Pinpoint the cell where the given text exists, returning its (x, y) midpoint coordinate. 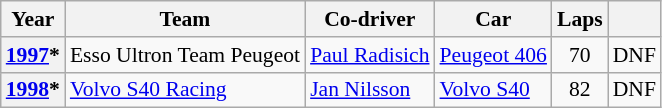
Peugeot 406 (494, 55)
Jan Nilsson (370, 90)
Paul Radisich (370, 55)
1998* (33, 90)
Year (33, 19)
Volvo S40 (494, 90)
1997* (33, 55)
82 (580, 90)
Laps (580, 19)
Volvo S40 Racing (185, 90)
70 (580, 55)
Esso Ultron Team Peugeot (185, 55)
Co-driver (370, 19)
Team (185, 19)
Car (494, 19)
